Output the (X, Y) coordinate of the center of the cell containing the given text.  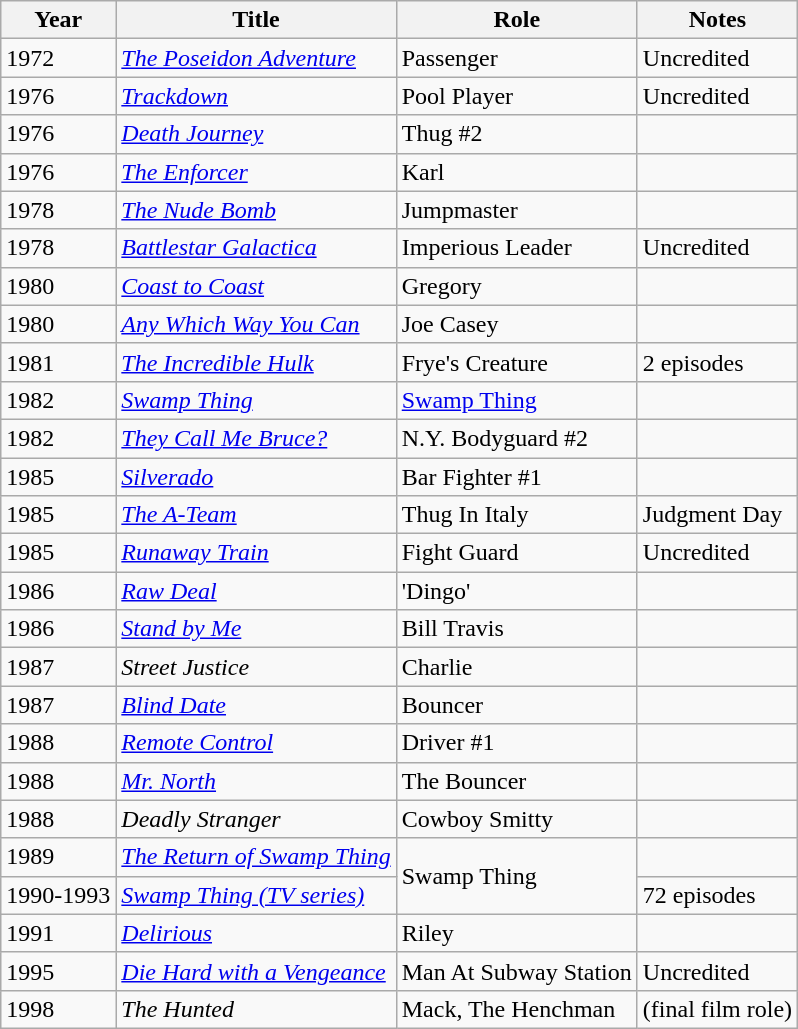
Passenger (516, 58)
Stand by Me (256, 629)
Thug In Italy (516, 515)
Bouncer (516, 705)
1990-1993 (58, 895)
Fight Guard (516, 553)
Death Journey (256, 134)
Thug #2 (516, 134)
Man At Subway Station (516, 971)
Jumpmaster (516, 210)
Judgment Day (717, 515)
Swamp Thing (TV series) (256, 895)
Bar Fighter #1 (516, 477)
2 episodes (717, 362)
1972 (58, 58)
1989 (58, 857)
They Call Me Bruce? (256, 438)
Gregory (516, 286)
Coast to Coast (256, 286)
Street Justice (256, 667)
Notes (717, 20)
Battlestar Galactica (256, 248)
Silverado (256, 477)
The Poseidon Adventure (256, 58)
Title (256, 20)
The Bouncer (516, 781)
Trackdown (256, 96)
Joe Casey (516, 324)
Mr. North (256, 781)
Runaway Train (256, 553)
Karl (516, 172)
Blind Date (256, 705)
'Dingo' (516, 591)
1995 (58, 971)
The Nude Bomb (256, 210)
Role (516, 20)
Bill Travis (516, 629)
Cowboy Smitty (516, 819)
Driver #1 (516, 743)
72 episodes (717, 895)
Deadly Stranger (256, 819)
The Hunted (256, 1009)
Pool Player (516, 96)
Imperious Leader (516, 248)
The Enforcer (256, 172)
The Return of Swamp Thing (256, 857)
Remote Control (256, 743)
The Incredible Hulk (256, 362)
The A-Team (256, 515)
Any Which Way You Can (256, 324)
1998 (58, 1009)
Delirious (256, 933)
Mack, The Henchman (516, 1009)
1981 (58, 362)
N.Y. Bodyguard #2 (516, 438)
Frye's Creature (516, 362)
Raw Deal (256, 591)
Year (58, 20)
Die Hard with a Vengeance (256, 971)
Charlie (516, 667)
(final film role) (717, 1009)
1991 (58, 933)
Riley (516, 933)
